Return [X, Y] of the center of cell containing provided text 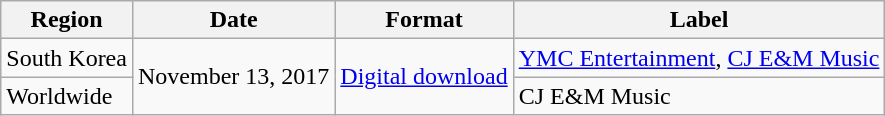
Date [233, 20]
YMC Entertainment, CJ E&M Music [699, 58]
Label [699, 20]
Worldwide [67, 96]
CJ E&M Music [699, 96]
Region [67, 20]
November 13, 2017 [233, 77]
Digital download [424, 77]
Format [424, 20]
South Korea [67, 58]
